Provide the (X, Y) coordinate of the cell's center where the given text is located.  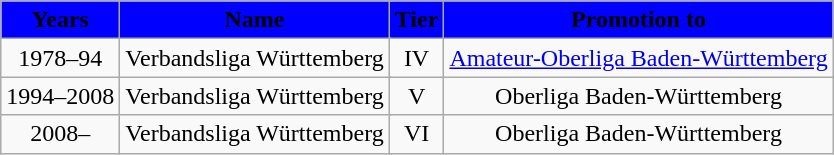
1978–94 (60, 58)
Promotion to (638, 20)
V (416, 96)
VI (416, 134)
Years (60, 20)
IV (416, 58)
2008– (60, 134)
Tier (416, 20)
Amateur-Oberliga Baden-Württemberg (638, 58)
Name (254, 20)
1994–2008 (60, 96)
